Detect which cell encompasses the target text, then output its (X, Y) center coordinate. 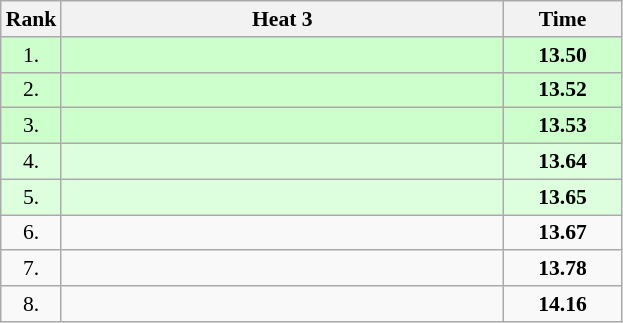
1. (32, 55)
8. (32, 304)
4. (32, 162)
14.16 (562, 304)
Heat 3 (282, 19)
13.50 (562, 55)
6. (32, 233)
13.64 (562, 162)
13.65 (562, 197)
13.67 (562, 233)
Rank (32, 19)
Time (562, 19)
2. (32, 90)
5. (32, 197)
13.78 (562, 269)
13.52 (562, 90)
13.53 (562, 126)
7. (32, 269)
3. (32, 126)
